Return (x, y) of the center of cell containing provided text 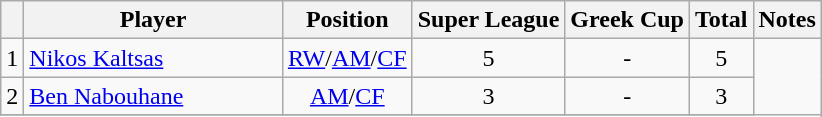
Super League (488, 20)
Total (721, 20)
Position (347, 20)
1 (12, 58)
Ben Nabouhane (154, 96)
Nikos Kaltsas (154, 58)
2 (12, 96)
Greek Cup (628, 20)
Notes (787, 20)
RW/AM/CF (347, 58)
Player (154, 20)
AM/CF (347, 96)
